Pinpoint the cell where the given text exists, returning its (X, Y) midpoint coordinate. 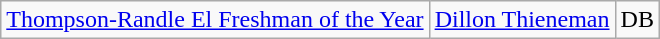
DB (637, 20)
Dillon Thieneman (522, 20)
Thompson-Randle El Freshman of the Year (215, 20)
